Capture the cell that displays the provided text and extract its (X, Y) central coordinate. 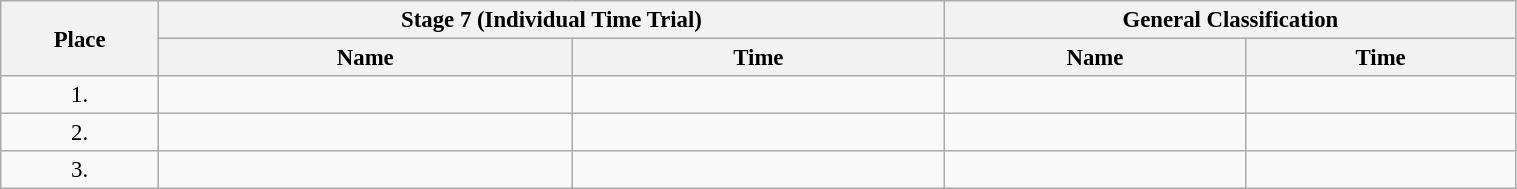
General Classification (1230, 20)
3. (80, 170)
1. (80, 95)
Stage 7 (Individual Time Trial) (551, 20)
2. (80, 133)
Place (80, 38)
